Provide the [x, y] coordinate of the cell's center where the given text is located.  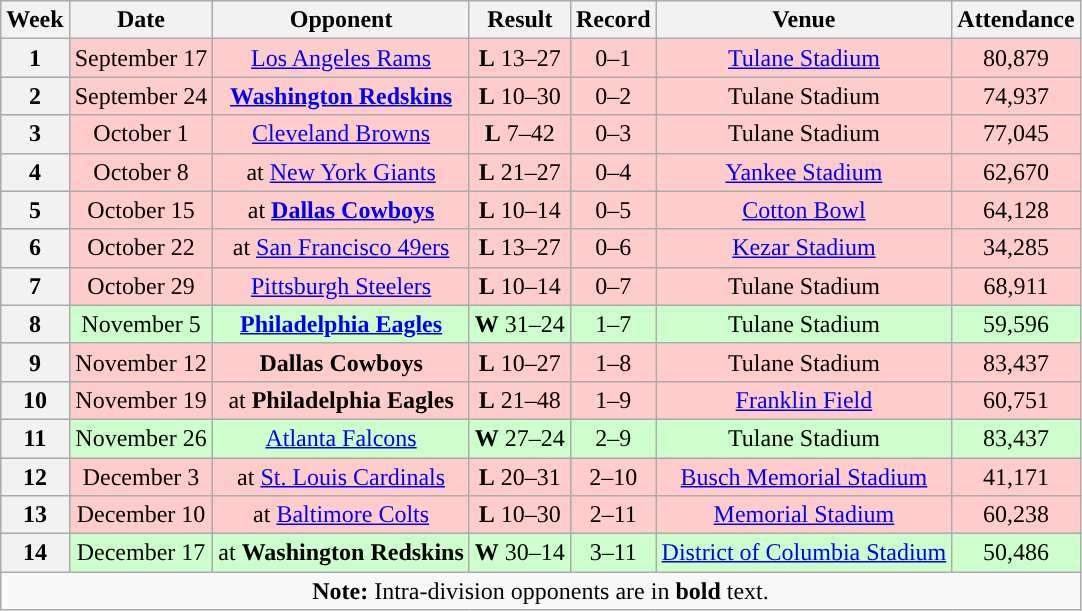
at Baltimore Colts [341, 515]
9 [35, 362]
14 [35, 553]
0–3 [613, 134]
L 20–31 [520, 477]
6 [35, 248]
60,751 [1016, 400]
October 15 [141, 210]
11 [35, 438]
September 17 [141, 58]
2–10 [613, 477]
1–9 [613, 400]
10 [35, 400]
0–2 [613, 96]
October 8 [141, 172]
Date [141, 20]
Pittsburgh Steelers [341, 286]
Dallas Cowboys [341, 362]
7 [35, 286]
64,128 [1016, 210]
3–11 [613, 553]
Week [35, 20]
Philadelphia Eagles [341, 324]
Kezar Stadium [804, 248]
Busch Memorial Stadium [804, 477]
December 17 [141, 553]
at Washington Redskins [341, 553]
1–7 [613, 324]
12 [35, 477]
L 10–27 [520, 362]
W 27–24 [520, 438]
62,670 [1016, 172]
68,911 [1016, 286]
Attendance [1016, 20]
October 22 [141, 248]
77,045 [1016, 134]
Washington Redskins [341, 96]
at Philadelphia Eagles [341, 400]
Venue [804, 20]
1 [35, 58]
5 [35, 210]
Los Angeles Rams [341, 58]
October 29 [141, 286]
60,238 [1016, 515]
at San Francisco 49ers [341, 248]
74,937 [1016, 96]
L 21–48 [520, 400]
0–5 [613, 210]
1–8 [613, 362]
November 5 [141, 324]
Record [613, 20]
0–1 [613, 58]
Result [520, 20]
80,879 [1016, 58]
December 10 [141, 515]
59,596 [1016, 324]
at New York Giants [341, 172]
December 3 [141, 477]
at St. Louis Cardinals [341, 477]
Yankee Stadium [804, 172]
W 31–24 [520, 324]
Opponent [341, 20]
0–4 [613, 172]
Cleveland Browns [341, 134]
Note: Intra-division opponents are in bold text. [540, 591]
Franklin Field [804, 400]
41,171 [1016, 477]
0–7 [613, 286]
at Dallas Cowboys [341, 210]
2–11 [613, 515]
3 [35, 134]
50,486 [1016, 553]
October 1 [141, 134]
September 24 [141, 96]
L 7–42 [520, 134]
November 26 [141, 438]
0–6 [613, 248]
District of Columbia Stadium [804, 553]
November 12 [141, 362]
Cotton Bowl [804, 210]
4 [35, 172]
2 [35, 96]
34,285 [1016, 248]
8 [35, 324]
W 30–14 [520, 553]
November 19 [141, 400]
Atlanta Falcons [341, 438]
13 [35, 515]
2–9 [613, 438]
L 21–27 [520, 172]
Memorial Stadium [804, 515]
